Detect which cell encompasses the target text, then output its (X, Y) center coordinate. 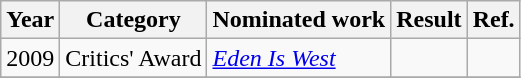
Year (30, 20)
Eden Is West (299, 58)
Result (429, 20)
Category (134, 20)
Nominated work (299, 20)
2009 (30, 58)
Ref. (494, 20)
Critics' Award (134, 58)
